Provide the (X, Y) coordinate of the cell's center where the given text is located.  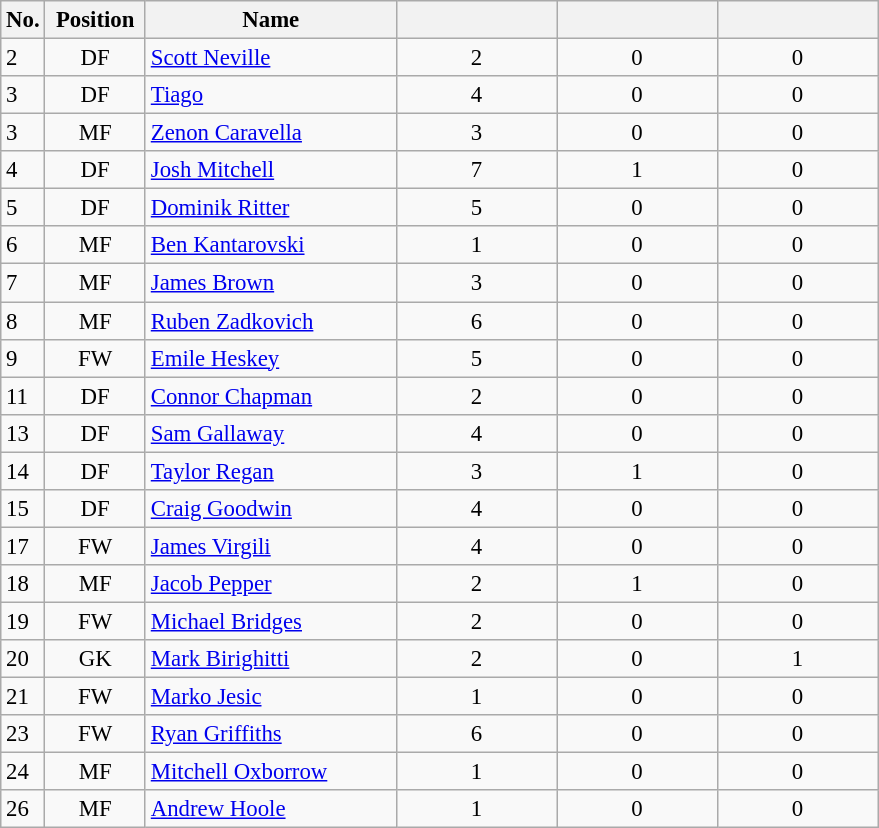
Emile Heskey (270, 358)
Scott Neville (270, 58)
Name (270, 20)
Ben Kantarovski (270, 245)
Josh Mitchell (270, 170)
Mark Birighitti (270, 659)
14 (23, 471)
Andrew Hoole (270, 809)
Connor Chapman (270, 396)
11 (23, 396)
Jacob Pepper (270, 584)
Taylor Regan (270, 471)
Craig Goodwin (270, 509)
Ryan Griffiths (270, 734)
Zenon Caravella (270, 133)
Tiago (270, 95)
18 (23, 584)
19 (23, 621)
26 (23, 809)
James Virgili (270, 546)
13 (23, 433)
21 (23, 697)
8 (23, 321)
9 (23, 358)
Mitchell Oxborrow (270, 772)
Position (96, 20)
Ruben Zadkovich (270, 321)
20 (23, 659)
Michael Bridges (270, 621)
23 (23, 734)
James Brown (270, 283)
Sam Gallaway (270, 433)
Marko Jesic (270, 697)
No. (23, 20)
17 (23, 546)
Dominik Ritter (270, 208)
24 (23, 772)
15 (23, 509)
GK (96, 659)
